Determine the (X, Y) coordinate at the center of the cell enclosing the given text.  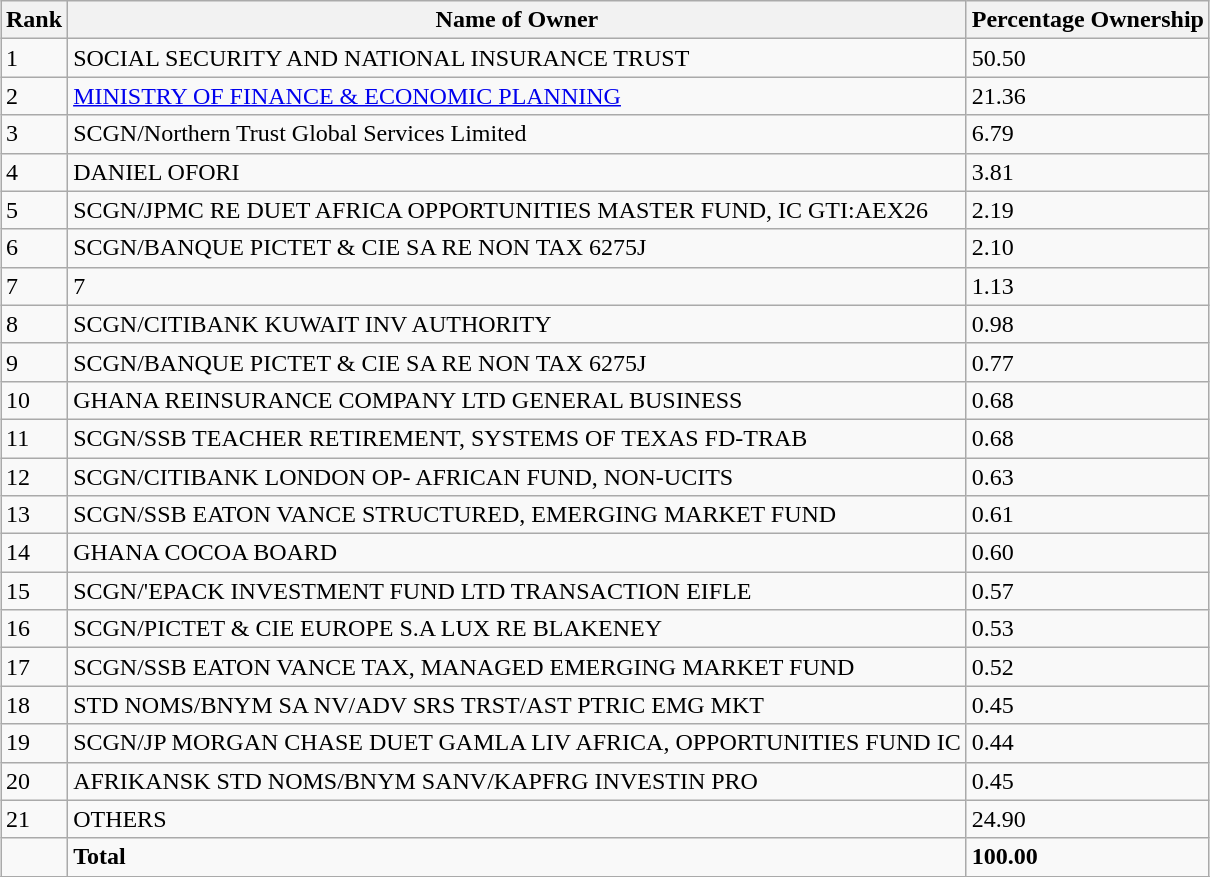
Name of Owner (518, 20)
2 (34, 96)
100.00 (1088, 857)
11 (34, 438)
0.61 (1088, 515)
0.77 (1088, 362)
24.90 (1088, 819)
17 (34, 667)
0.53 (1088, 629)
SCGN/SSB TEACHER RETIREMENT, SYSTEMS OF TEXAS FD-TRAB (518, 438)
0.52 (1088, 667)
0.63 (1088, 477)
16 (34, 629)
Total (518, 857)
12 (34, 477)
4 (34, 172)
5 (34, 210)
3.81 (1088, 172)
SCGN/'EPACK INVESTMENT FUND LTD TRANSACTION EIFLE (518, 591)
DANIEL OFORI (518, 172)
21.36 (1088, 96)
0.57 (1088, 591)
SCGN/SSB EATON VANCE STRUCTURED, EMERGING MARKET FUND (518, 515)
10 (34, 400)
14 (34, 553)
0.44 (1088, 743)
MINISTRY OF FINANCE & ECONOMIC PLANNING (518, 96)
15 (34, 591)
6 (34, 248)
1 (34, 58)
18 (34, 705)
SOCIAL SECURITY AND NATIONAL INSURANCE TRUST (518, 58)
13 (34, 515)
AFRIKANSK STD NOMS/BNYM SANV/KAPFRG INVESTIN PRO (518, 781)
20 (34, 781)
0.98 (1088, 324)
0.60 (1088, 553)
SCGN/PICTET & CIE EUROPE S.A LUX RE BLAKENEY (518, 629)
SCGN/CITIBANK LONDON OP- AFRICAN FUND, NON-UCITS (518, 477)
GHANA COCOA BOARD (518, 553)
50.50 (1088, 58)
1.13 (1088, 286)
21 (34, 819)
SCGN/Northern Trust Global Services Limited (518, 134)
SCGN/SSB EATON VANCE TAX, MANAGED EMERGING MARKET FUND (518, 667)
9 (34, 362)
STD NOMS/BNYM SA NV/ADV SRS TRST/AST PTRIC EMG MKT (518, 705)
2.10 (1088, 248)
6.79 (1088, 134)
3 (34, 134)
19 (34, 743)
GHANA REINSURANCE COMPANY LTD GENERAL BUSINESS (518, 400)
SCGN/CITIBANK KUWAIT INV AUTHORITY (518, 324)
2.19 (1088, 210)
SCGN/JP MORGAN CHASE DUET GAMLA LIV AFRICA, OPPORTUNITIES FUND IC (518, 743)
8 (34, 324)
Percentage Ownership (1088, 20)
Rank (34, 20)
OTHERS (518, 819)
SCGN/JPMC RE DUET AFRICA OPPORTUNITIES MASTER FUND, IC GTI:AEX26 (518, 210)
